Identify which cell holds the provided text, then report its [x, y] central coordinate. 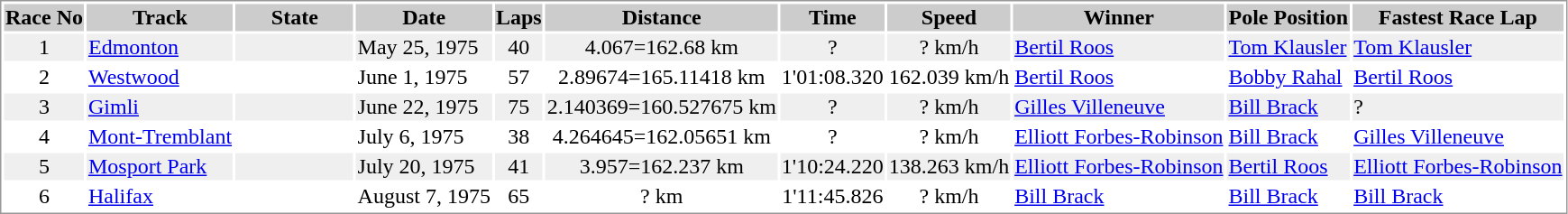
41 [518, 167]
138.263 km/h [949, 167]
Mont-Tremblant [160, 136]
Fastest Race Lap [1458, 17]
4.264645=162.05651 km [662, 136]
3 [43, 107]
Edmonton [160, 48]
May 25, 1975 [424, 48]
Time [832, 17]
2 [43, 77]
6 [43, 196]
1'10:24.220 [832, 167]
Halifax [160, 196]
June 1, 1975 [424, 77]
Bobby Rahal [1288, 77]
1 [43, 48]
Westwood [160, 77]
Race No [43, 17]
5 [43, 167]
4.067=162.68 km [662, 48]
75 [518, 107]
4 [43, 136]
June 22, 1975 [424, 107]
? km [662, 196]
Mosport Park [160, 167]
Date [424, 17]
Speed [949, 17]
State [295, 17]
38 [518, 136]
2.89674=165.11418 km [662, 77]
Track [160, 17]
Winner [1119, 17]
2.140369=160.527675 km [662, 107]
Gimli [160, 107]
65 [518, 196]
1'11:45.826 [832, 196]
July 20, 1975 [424, 167]
August 7, 1975 [424, 196]
162.039 km/h [949, 77]
Pole Position [1288, 17]
July 6, 1975 [424, 136]
57 [518, 77]
3.957=162.237 km [662, 167]
Laps [518, 17]
Distance [662, 17]
40 [518, 48]
1'01:08.320 [832, 77]
